Determine the [x, y] coordinate at the center of the cell enclosing the given text.  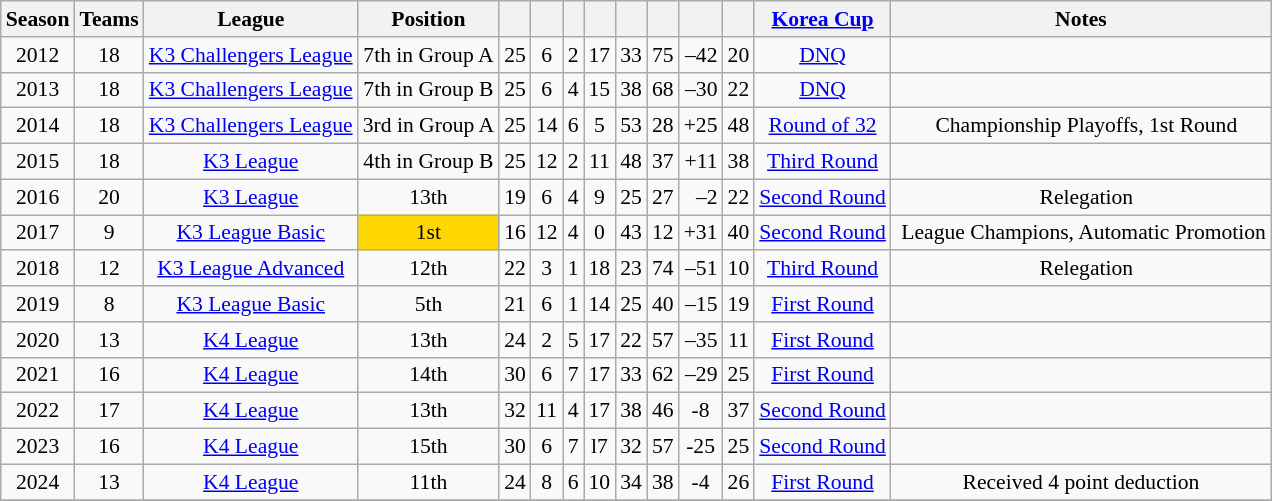
K3 League Advanced [251, 269]
–42 [701, 55]
43 [631, 233]
68 [663, 90]
2018 [38, 269]
2024 [38, 482]
-4 [701, 482]
2017 [38, 233]
21 [515, 304]
Round of 32 [822, 126]
7th in Group B [428, 90]
2016 [38, 197]
l7 [600, 447]
League Champions, Automatic Promotion [1081, 233]
27 [663, 197]
2020 [38, 340]
2019 [38, 304]
5th [428, 304]
League [251, 19]
3rd in Group A [428, 126]
62 [663, 375]
53 [631, 126]
Korea Cup [822, 19]
46 [663, 411]
1st [428, 233]
Season [38, 19]
–35 [701, 340]
–51 [701, 269]
Teams [108, 19]
23 [631, 269]
2023 [38, 447]
2022 [38, 411]
-8 [701, 411]
26 [739, 482]
2012 [38, 55]
12th [428, 269]
7th in Group A [428, 55]
14th [428, 375]
+25 [701, 126]
–29 [701, 375]
-25 [701, 447]
Notes [1081, 19]
3 [547, 269]
–15 [701, 304]
2021 [38, 375]
15th [428, 447]
28 [663, 126]
2015 [38, 162]
–30 [701, 90]
4th in Group B [428, 162]
Championship Playoffs, 1st Round [1081, 126]
Position [428, 19]
34 [631, 482]
–2 [701, 197]
Received 4 point deduction [1081, 482]
+31 [701, 233]
74 [663, 269]
2013 [38, 90]
15 [600, 90]
11th [428, 482]
75 [663, 55]
2014 [38, 126]
+11 [701, 162]
0 [600, 233]
